Capture the cell that displays the provided text and extract its [X, Y] central coordinate. 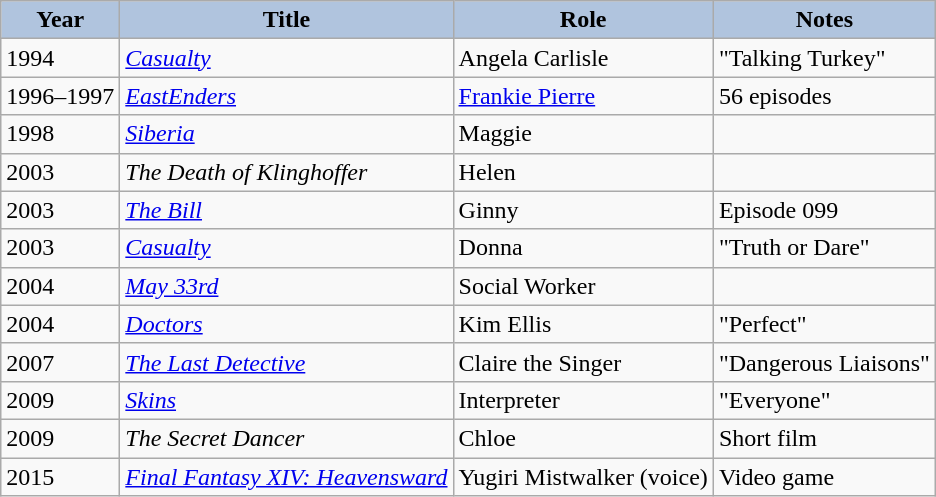
The Death of Klinghoffer [286, 172]
Kim Ellis [583, 324]
2007 [60, 362]
56 episodes [824, 96]
Video game [824, 477]
Angela Carlisle [583, 58]
1994 [60, 58]
2015 [60, 477]
Interpreter [583, 400]
1996–1997 [60, 96]
Role [583, 20]
"Perfect" [824, 324]
Claire the Singer [583, 362]
Helen [583, 172]
The Secret Dancer [286, 438]
May 33rd [286, 286]
Episode 099 [824, 210]
Ginny [583, 210]
Chloe [583, 438]
"Dangerous Liaisons" [824, 362]
The Bill [286, 210]
Skins [286, 400]
Title [286, 20]
Final Fantasy XIV: Heavensward [286, 477]
Siberia [286, 134]
Year [60, 20]
Social Worker [583, 286]
"Truth or Dare" [824, 248]
Yugiri Mistwalker (voice) [583, 477]
Donna [583, 248]
Short film [824, 438]
Frankie Pierre [583, 96]
Maggie [583, 134]
EastEnders [286, 96]
"Everyone" [824, 400]
Doctors [286, 324]
Notes [824, 20]
1998 [60, 134]
"Talking Turkey" [824, 58]
The Last Detective [286, 362]
